Search for the cell housing the specified text and yield its (x, y) center coordinate. 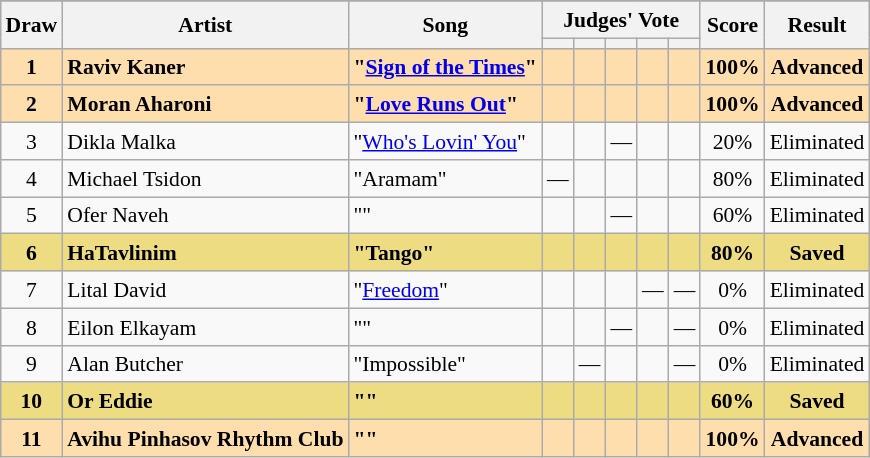
Avihu Pinhasov Rhythm Club (205, 438)
"Love Runs Out" (444, 104)
8 (32, 326)
2 (32, 104)
Ofer Naveh (205, 216)
"Aramam" (444, 178)
Michael Tsidon (205, 178)
Artist (205, 24)
20% (732, 142)
Draw (32, 24)
Alan Butcher (205, 364)
3 (32, 142)
"Freedom" (444, 290)
"Tango" (444, 252)
5 (32, 216)
"Who's Lovin' You" (444, 142)
6 (32, 252)
9 (32, 364)
Lital David (205, 290)
11 (32, 438)
Eilon Elkayam (205, 326)
HaTavlinim (205, 252)
7 (32, 290)
Song (444, 24)
Dikla Malka (205, 142)
Or Eddie (205, 402)
10 (32, 402)
"Sign of the Times" (444, 66)
"Impossible" (444, 364)
Judges' Vote (622, 20)
Result (818, 24)
Raviv Kaner (205, 66)
Score (732, 24)
Moran Aharoni (205, 104)
1 (32, 66)
4 (32, 178)
